Locate the cell with the specified text and output its (X, Y) center coordinate. 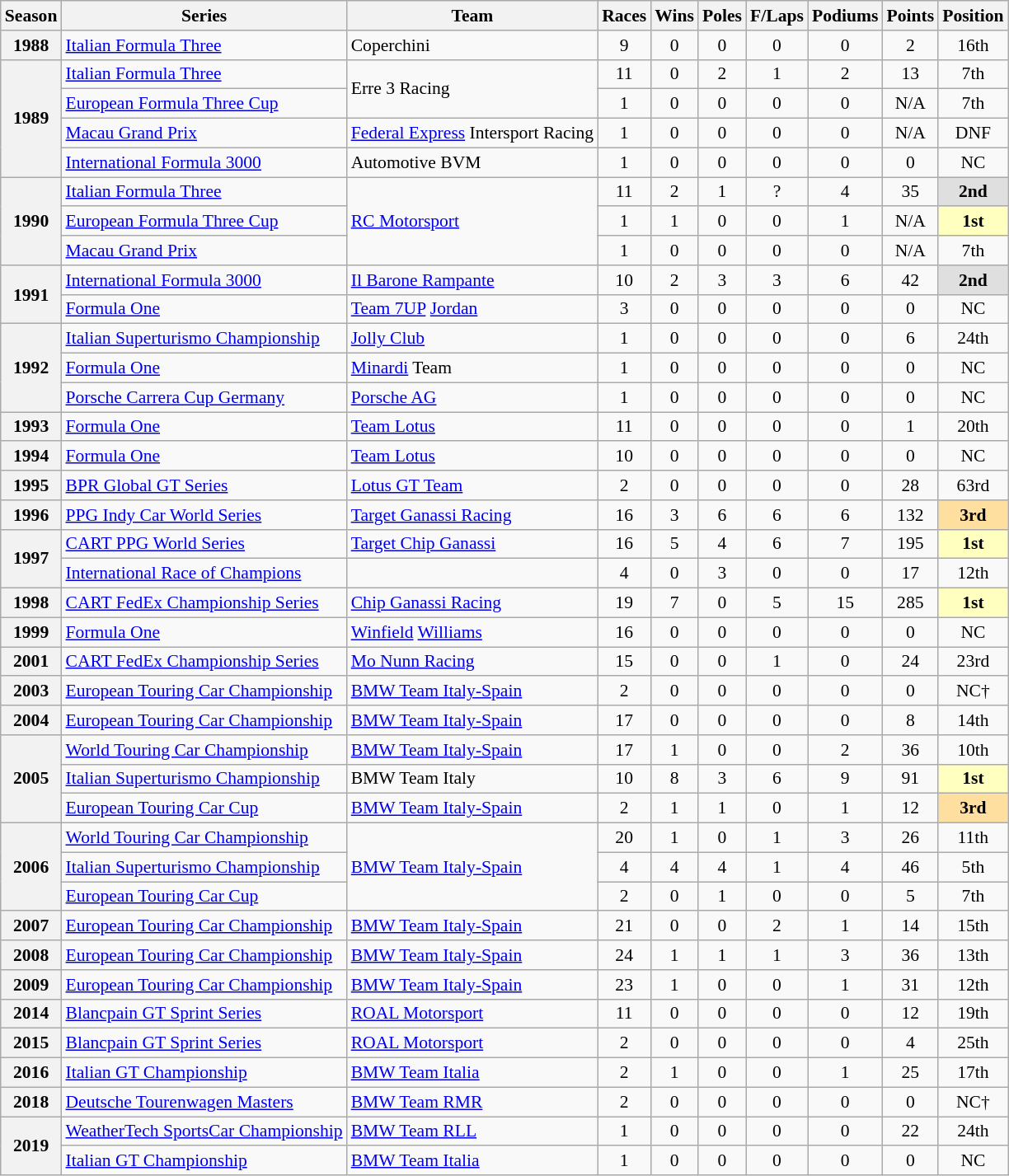
21 (624, 926)
Races (624, 16)
16th (973, 45)
13 (910, 74)
2009 (31, 985)
Jolly Club (472, 339)
28 (910, 485)
Minardi Team (472, 368)
19th (973, 1014)
2001 (31, 662)
Team (472, 16)
Team 7UP Jordan (472, 309)
Deutsche Tourenwagen Masters (204, 1102)
11th (973, 838)
CART PPG World Series (204, 544)
1993 (31, 427)
Porsche AG (472, 397)
? (777, 192)
RC Motorsport (472, 221)
Points (910, 16)
International Race of Champions (204, 574)
BMW Team Italy (472, 779)
Podiums (846, 16)
Position (973, 16)
42 (910, 280)
15th (973, 926)
25th (973, 1043)
Mo Nunn Racing (472, 662)
20th (973, 427)
2006 (31, 867)
Lotus GT Team (472, 485)
25 (910, 1073)
19 (624, 603)
Season (31, 16)
23 (624, 985)
26 (910, 838)
46 (910, 867)
PPG Indy Car World Series (204, 515)
2015 (31, 1043)
Target Ganassi Racing (472, 515)
BMW Team RMR (472, 1102)
31 (910, 985)
1990 (31, 221)
WeatherTech SportsCar Championship (204, 1131)
1996 (31, 515)
Erre 3 Racing (472, 89)
195 (910, 544)
DNF (973, 134)
1994 (31, 457)
14th (973, 720)
2004 (31, 720)
Federal Express Intersport Racing (472, 134)
Target Chip Ganassi (472, 544)
14 (910, 926)
2005 (31, 780)
35 (910, 192)
Chip Ganassi Racing (472, 603)
Il Barone Rampante (472, 280)
22 (910, 1131)
2007 (31, 926)
17th (973, 1073)
1995 (31, 485)
91 (910, 779)
2014 (31, 1014)
Series (204, 16)
1992 (31, 368)
1991 (31, 295)
Porsche Carrera Cup Germany (204, 397)
285 (910, 603)
2018 (31, 1102)
2008 (31, 955)
23rd (973, 662)
63rd (973, 485)
2019 (31, 1146)
BMW Team RLL (472, 1131)
Winfield Williams (472, 632)
1999 (31, 632)
20 (624, 838)
F/Laps (777, 16)
10th (973, 750)
BPR Global GT Series (204, 485)
13th (973, 955)
1997 (31, 559)
5th (973, 867)
Coperchini (472, 45)
Poles (722, 16)
2003 (31, 691)
Automotive BVM (472, 162)
2016 (31, 1073)
132 (910, 515)
1989 (31, 118)
1988 (31, 45)
1998 (31, 603)
Wins (674, 16)
